Provide the [x, y] coordinate of the cell's center where the given text is located.  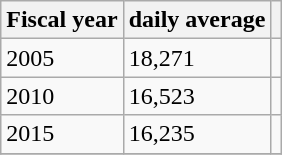
16,523 [197, 96]
2010 [62, 96]
16,235 [197, 134]
2005 [62, 58]
2015 [62, 134]
daily average [197, 20]
Fiscal year [62, 20]
18,271 [197, 58]
